Capture the cell that displays the provided text and extract its [x, y] central coordinate. 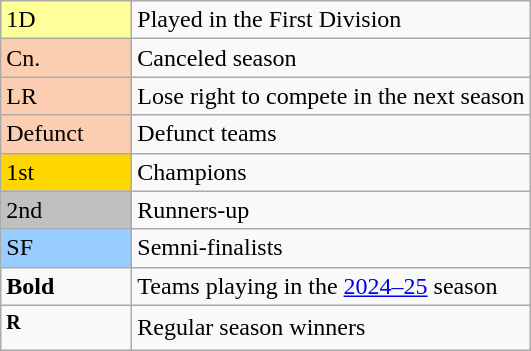
Canceled season [331, 58]
Regular season winners [331, 328]
Defunct teams [331, 134]
Champions [331, 172]
1D [66, 20]
SF [66, 248]
Bold [66, 286]
Runners-up [331, 210]
LR [66, 96]
R [66, 328]
Semni-finalists [331, 248]
Cn. [66, 58]
Defunct [66, 134]
Teams playing in the 2024–25 season [331, 286]
Played in the First Division [331, 20]
Lose right to compete in the next season [331, 96]
1st [66, 172]
2nd [66, 210]
